Provide the (x, y) coordinate of the cell's center where the given text is located.  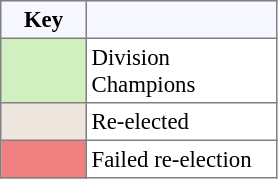
Division Champions (181, 70)
Key (44, 20)
Re-elected (181, 122)
Failed re-election (181, 159)
